Scan for the cell matching the given text and deliver its [x, y] coordinate at center. 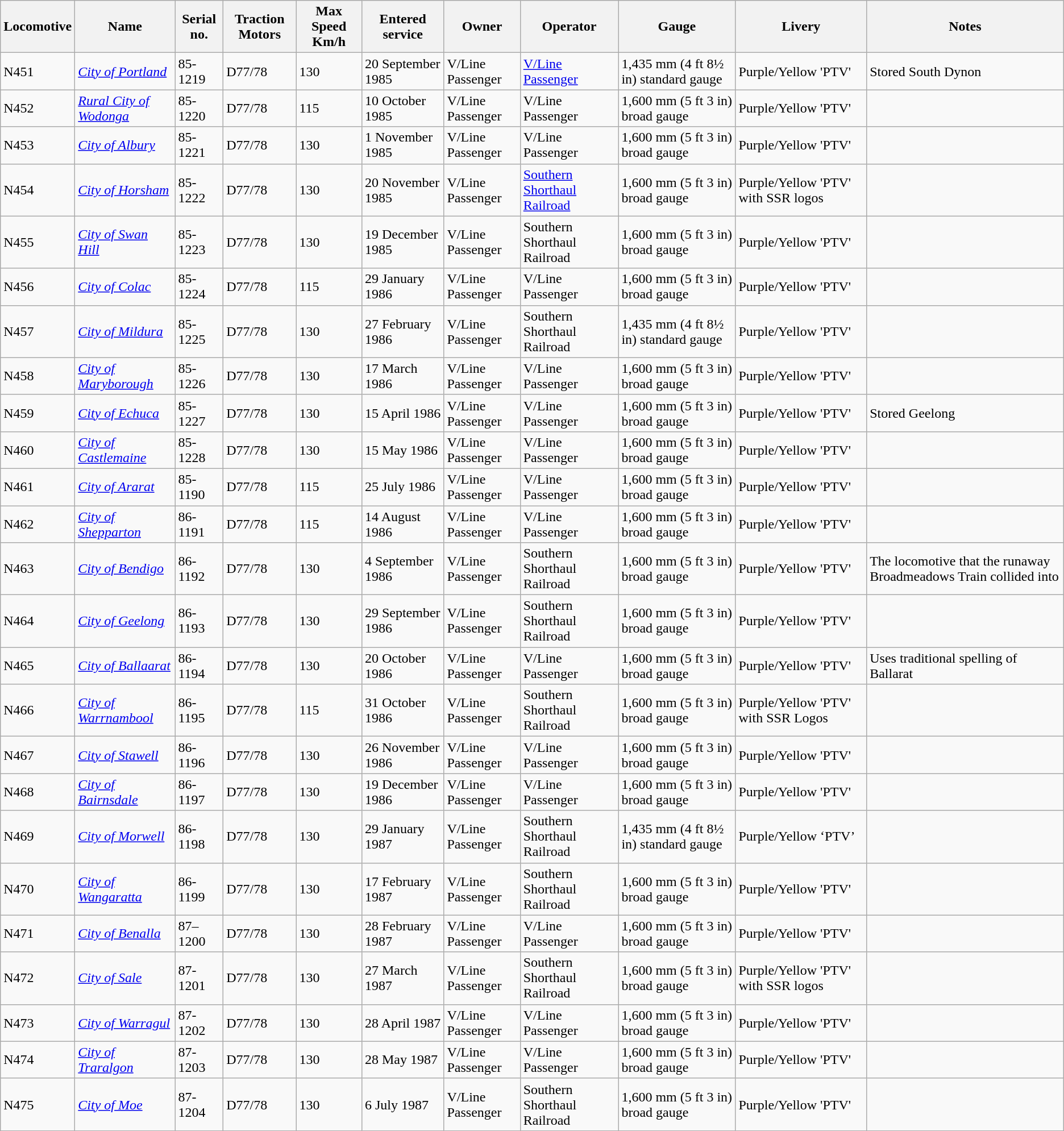
Stored Geelong [965, 413]
N458 [38, 376]
87-1203 [199, 1059]
1 November 1985 [402, 145]
N459 [38, 413]
19 December 1986 [402, 792]
85-1190 [199, 487]
Gauge [677, 27]
City of Albury [125, 145]
N469 [38, 837]
85-1227 [199, 413]
N452 [38, 108]
86-1192 [199, 569]
City of Ararat [125, 487]
City of Geelong [125, 621]
14 August 1986 [402, 524]
City of Castlemaine [125, 450]
City of Traralgon [125, 1059]
City of Swan Hill [125, 242]
20 November 1985 [402, 190]
City of Shepparton [125, 524]
10 October 1985 [402, 108]
85-1225 [199, 331]
City of Wangaratta [125, 889]
85-1219 [199, 72]
86-1191 [199, 524]
28 May 1987 [402, 1059]
86-1194 [199, 666]
17 March 1986 [402, 376]
6 July 1987 [402, 1104]
Stored South Dynon [965, 72]
17 February 1987 [402, 889]
31 October 1986 [402, 710]
City of Stawell [125, 755]
N463 [38, 569]
4 September 1986 [402, 569]
87-1201 [199, 978]
Serial no. [199, 27]
87–1200 [199, 933]
29 September 1986 [402, 621]
N462 [38, 524]
N464 [38, 621]
Owner [482, 27]
29 January 1987 [402, 837]
City of Bairnsdale [125, 792]
Operator [570, 27]
City of Ballaarat [125, 666]
Uses traditional spelling of Ballarat [965, 666]
86-1196 [199, 755]
City of Echuca [125, 413]
15 May 1986 [402, 450]
85-1221 [199, 145]
87-1204 [199, 1104]
86-1198 [199, 837]
N468 [38, 792]
86-1197 [199, 792]
N451 [38, 72]
86-1195 [199, 710]
N467 [38, 755]
29 January 1986 [402, 286]
City of Morwell [125, 837]
Traction Motors [260, 27]
15 April 1986 [402, 413]
City of Warrnambool [125, 710]
N456 [38, 286]
City of Warragul [125, 1023]
Livery [801, 27]
N472 [38, 978]
City of Mildura [125, 331]
85-1224 [199, 286]
N460 [38, 450]
Notes [965, 27]
Name [125, 27]
85-1228 [199, 450]
N474 [38, 1059]
N455 [38, 242]
28 February 1987 [402, 933]
85-1223 [199, 242]
Purple/Yellow 'PTV' with SSR Logos [801, 710]
85-1222 [199, 190]
City of Horsham [125, 190]
86-1193 [199, 621]
N475 [38, 1104]
City of Maryborough [125, 376]
City of Colac [125, 286]
City of Portland [125, 72]
27 March 1987 [402, 978]
19 December 1985 [402, 242]
20 September 1985 [402, 72]
N471 [38, 933]
City of Bendigo [125, 569]
City of Sale [125, 978]
N453 [38, 145]
87-1202 [199, 1023]
20 October 1986 [402, 666]
N473 [38, 1023]
N461 [38, 487]
26 November 1986 [402, 755]
28 April 1987 [402, 1023]
Locomotive [38, 27]
N457 [38, 331]
Entered service [402, 27]
Max Speed Km/h [329, 27]
85-1220 [199, 108]
City of Moe [125, 1104]
N465 [38, 666]
27 February 1986 [402, 331]
Purple/Yellow ‘PTV’ [801, 837]
N466 [38, 710]
25 July 1986 [402, 487]
86-1199 [199, 889]
N454 [38, 190]
N470 [38, 889]
Rural City of Wodonga [125, 108]
City of Benalla [125, 933]
85-1226 [199, 376]
The locomotive that the runaway Broadmeadows Train collided into [965, 569]
